Extract the [X, Y] coordinate from the center of the cell holding the provided text.  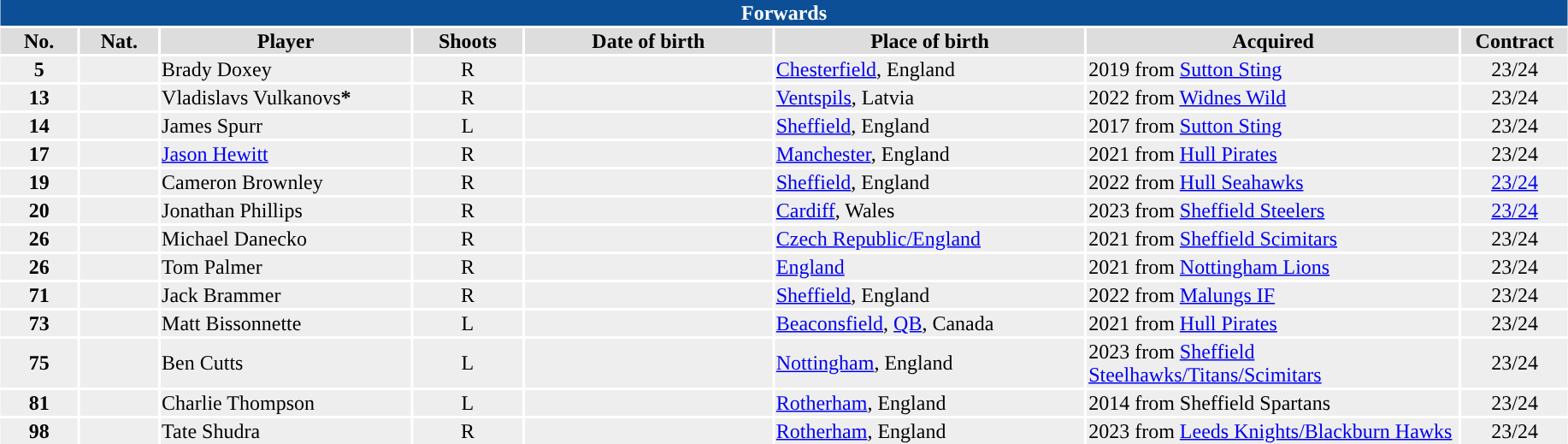
2023 from Leeds Knights/Blackburn Hawks [1274, 431]
2021 from Sheffield Scimitars [1274, 239]
Player [286, 41]
Tate Shudra [286, 431]
2017 from Sutton Sting [1274, 126]
98 [39, 431]
England [929, 267]
Acquired [1274, 41]
14 [39, 126]
5 [39, 69]
Chesterfield, England [929, 69]
Nat. [120, 41]
Beaconsfield, QB, Canada [929, 323]
Jonathan Phillips [286, 210]
Nottingham, England [929, 363]
2019 from Sutton Sting [1274, 69]
Cardiff, Wales [929, 210]
2022 from Malungs IF [1274, 295]
Date of birth [648, 41]
19 [39, 182]
Cameron Brownley [286, 182]
2022 from Widnes Wild [1274, 98]
Shoots [469, 41]
Ventspils, Latvia [929, 98]
17 [39, 154]
Michael Danecko [286, 239]
Jason Hewitt [286, 154]
13 [39, 98]
No. [39, 41]
81 [39, 403]
Place of birth [929, 41]
2014 from Sheffield Spartans [1274, 403]
20 [39, 210]
Ben Cutts [286, 363]
2023 from Sheffield Steelhawks/Titans/Scimitars [1274, 363]
James Spurr [286, 126]
2022 from Hull Seahawks [1274, 182]
Tom Palmer [286, 267]
73 [39, 323]
Czech Republic/England [929, 239]
71 [39, 295]
Manchester, England [929, 154]
Contract [1515, 41]
Brady Doxey [286, 69]
75 [39, 363]
Jack Brammer [286, 295]
Charlie Thompson [286, 403]
Matt Bissonnette [286, 323]
Vladislavs Vulkanovs* [286, 98]
2023 from Sheffield Steelers [1274, 210]
Forwards [783, 13]
2021 from Nottingham Lions [1274, 267]
